Return the [X, Y] coordinate for the center point of the cell that contains the specified text.  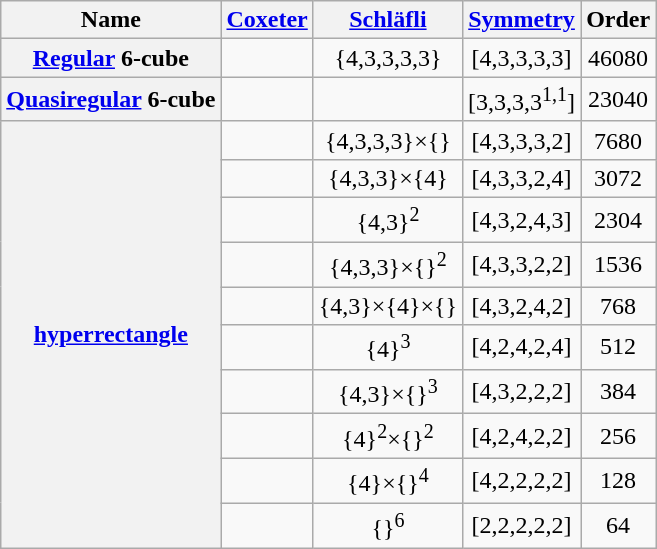
{4,3,3}×{4} [388, 178]
Name [111, 20]
{4,3,3,3}×{} [388, 140]
[3,3,3,31,1] [522, 100]
{4}×{}4 [388, 480]
[4,2,4,2,4] [522, 348]
64 [618, 526]
1536 [618, 264]
Schläfli [388, 20]
{4}3 [388, 348]
Order [618, 20]
{}6 [388, 526]
Quasiregular 6-cube [111, 100]
[4,3,3,2,2] [522, 264]
768 [618, 306]
Coxeter [267, 20]
Symmetry [522, 20]
2304 [618, 220]
7680 [618, 140]
{4}2×{}2 [388, 436]
23040 [618, 100]
[4,3,3,2,4] [522, 178]
256 [618, 436]
hyperrectangle [111, 334]
{4,3,3,3,3} [388, 58]
[4,2,2,2,2] [522, 480]
[4,2,4,2,2] [522, 436]
{4,3}×{}3 [388, 392]
[2,2,2,2,2] [522, 526]
128 [618, 480]
3072 [618, 178]
[4,3,3,3,3] [522, 58]
{4,3}2 [388, 220]
[4,3,2,2,2] [522, 392]
384 [618, 392]
[4,3,2,4,3] [522, 220]
46080 [618, 58]
[4,3,2,4,2] [522, 306]
{4,3}×{4}×{} [388, 306]
[4,3,3,3,2] [522, 140]
Regular 6-cube [111, 58]
{4,3,3}×{}2 [388, 264]
512 [618, 348]
